Provide the (X, Y) coordinate of the cell's center where the given text is located.  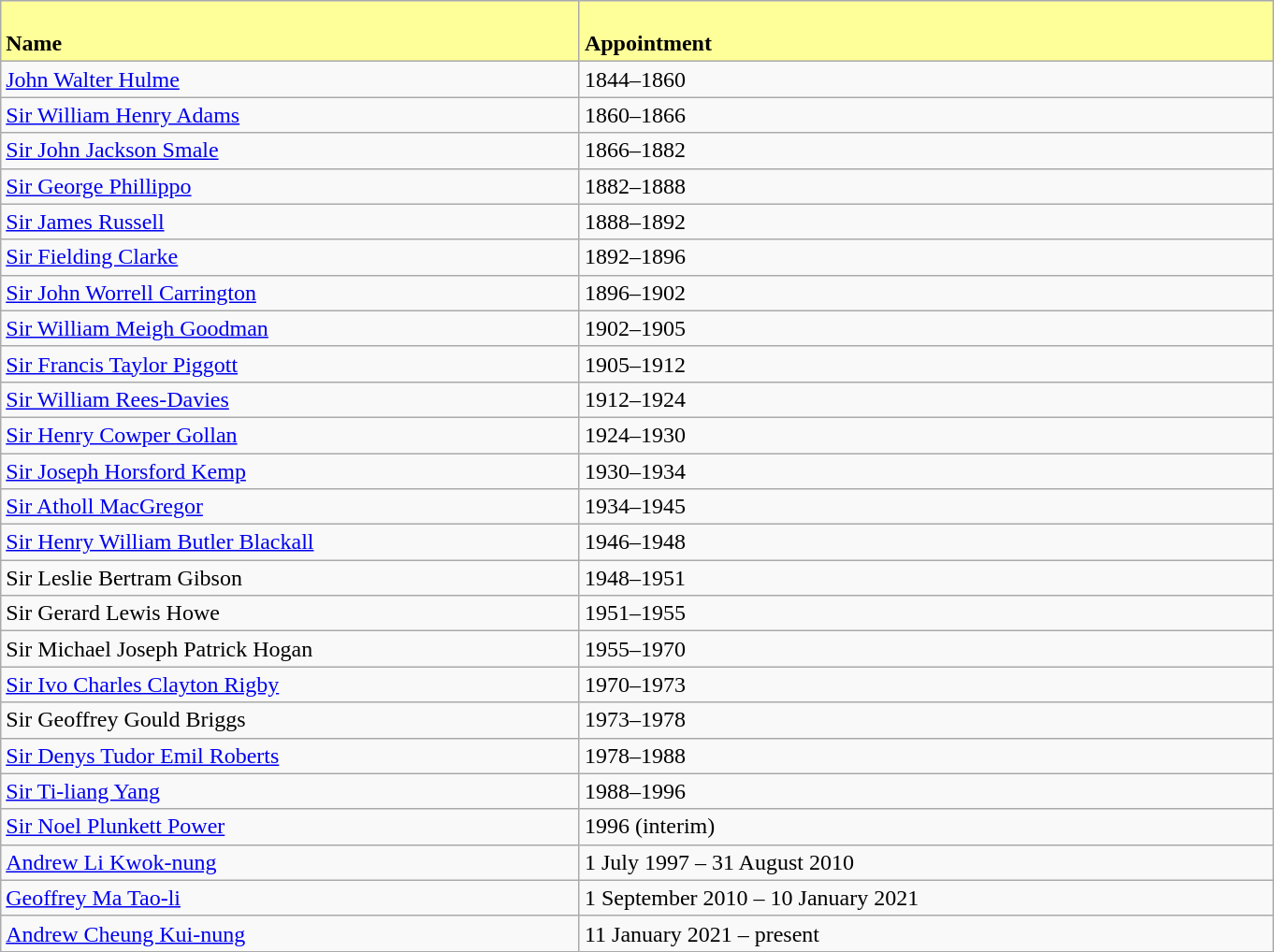
1 July 1997 – 31 August 2010 (926, 862)
Name (290, 32)
Geoffrey Ma Tao-li (290, 898)
1970–1973 (926, 685)
Sir William Henry Adams (290, 115)
Sir Gerard Lewis Howe (290, 613)
Sir Ti-liang Yang (290, 791)
1996 (interim) (926, 827)
Sir George Phillippo (290, 186)
1930–1934 (926, 470)
John Walter Hulme (290, 79)
Sir Leslie Bertram Gibson (290, 578)
Sir Joseph Horsford Kemp (290, 470)
Sir Noel Plunkett Power (290, 827)
1946–1948 (926, 542)
1934–1945 (926, 507)
1896–1902 (926, 293)
1866–1882 (926, 151)
Sir Henry Cowper Gollan (290, 435)
1955–1970 (926, 649)
1882–1888 (926, 186)
Sir Fielding Clarke (290, 257)
Sir Henry William Butler Blackall (290, 542)
Sir John Jackson Smale (290, 151)
1973–1978 (926, 720)
1892–1896 (926, 257)
1905–1912 (926, 364)
Appointment (926, 32)
Sir Geoffrey Gould Briggs (290, 720)
Andrew Li Kwok-nung (290, 862)
Sir Francis Taylor Piggott (290, 364)
1988–1996 (926, 791)
Sir John Worrell Carrington (290, 293)
Sir James Russell (290, 222)
Sir Denys Tudor Emil Roberts (290, 756)
Sir Atholl MacGregor (290, 507)
1924–1930 (926, 435)
1 September 2010 – 10 January 2021 (926, 898)
Sir William Meigh Goodman (290, 328)
1948–1951 (926, 578)
1978–1988 (926, 756)
Sir William Rees-Davies (290, 399)
1888–1892 (926, 222)
1902–1905 (926, 328)
Sir Michael Joseph Patrick Hogan (290, 649)
1844–1860 (926, 79)
Andrew Cheung Kui-nung (290, 933)
1912–1924 (926, 399)
Sir Ivo Charles Clayton Rigby (290, 685)
11 January 2021 – present (926, 933)
1951–1955 (926, 613)
1860–1866 (926, 115)
